Determine the (x, y) coordinate at the center of the cell enclosing the given text.  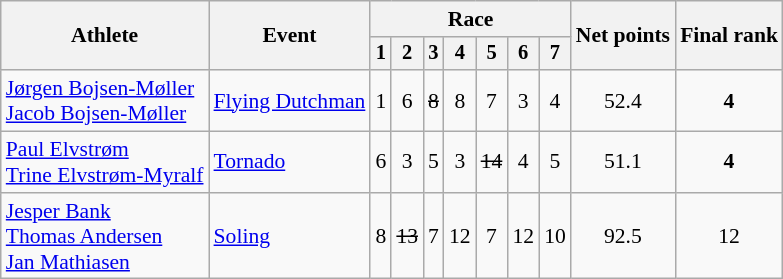
2 (407, 54)
Final rank (729, 36)
Jørgen Bojsen-MøllerJacob Bojsen-Møller (105, 100)
Flying Dutchman (290, 100)
Tornado (290, 162)
Net points (623, 36)
Athlete (105, 36)
14 (492, 162)
51.1 (623, 162)
52.4 (623, 100)
Race (470, 19)
Event (290, 36)
Paul ElvstrømTrine Elvstrøm-Myralf (105, 162)
